Return [x, y] of the center of cell containing provided text 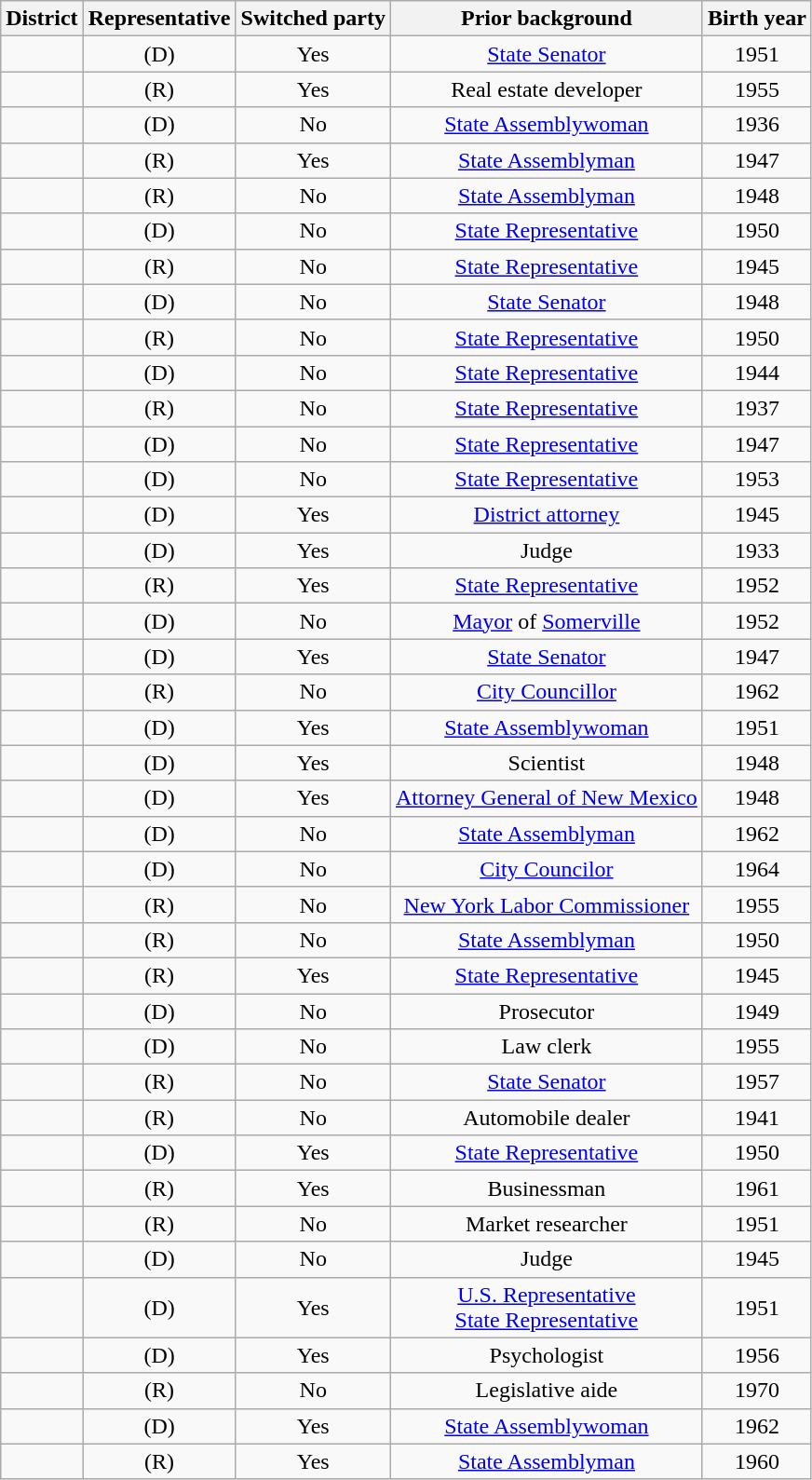
District [42, 19]
Real estate developer [546, 89]
Market researcher [546, 1224]
Switched party [313, 19]
1937 [756, 408]
Automobile dealer [546, 1118]
Legislative aide [546, 1391]
1933 [756, 550]
U.S. RepresentativeState Representative [546, 1308]
1957 [756, 1082]
Prior background [546, 19]
Psychologist [546, 1355]
City Councillor [546, 692]
Prosecutor [546, 1011]
1970 [756, 1391]
1953 [756, 480]
1949 [756, 1011]
Attorney General of New Mexico [546, 798]
Law clerk [546, 1047]
Representative [159, 19]
1964 [756, 869]
1941 [756, 1118]
Birth year [756, 19]
1936 [756, 125]
Mayor of Somerville [546, 621]
New York Labor Commissioner [546, 904]
Scientist [546, 763]
1961 [756, 1188]
1960 [756, 1461]
District attorney [546, 515]
City Councilor [546, 869]
1944 [756, 373]
Businessman [546, 1188]
1956 [756, 1355]
